Identify which cell holds the provided text, then report its [x, y] central coordinate. 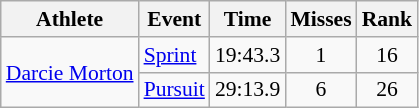
1 [320, 55]
Time [248, 19]
Event [174, 19]
Pursuit [174, 90]
Darcie Morton [70, 72]
Misses [320, 19]
16 [388, 55]
Sprint [174, 55]
Rank [388, 19]
6 [320, 90]
Athlete [70, 19]
29:13.9 [248, 90]
26 [388, 90]
19:43.3 [248, 55]
